Capture the cell that displays the provided text and extract its [X, Y] central coordinate. 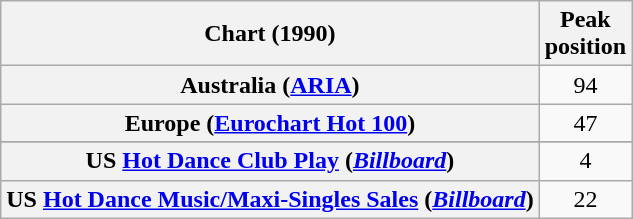
US Hot Dance Music/Maxi-Singles Sales (Billboard) [270, 199]
Chart (1990) [270, 34]
22 [585, 199]
4 [585, 161]
US Hot Dance Club Play (Billboard) [270, 161]
47 [585, 123]
Australia (ARIA) [270, 85]
94 [585, 85]
Peakposition [585, 34]
Europe (Eurochart Hot 100) [270, 123]
